Scan for the cell matching the given text and deliver its [X, Y] coordinate at center. 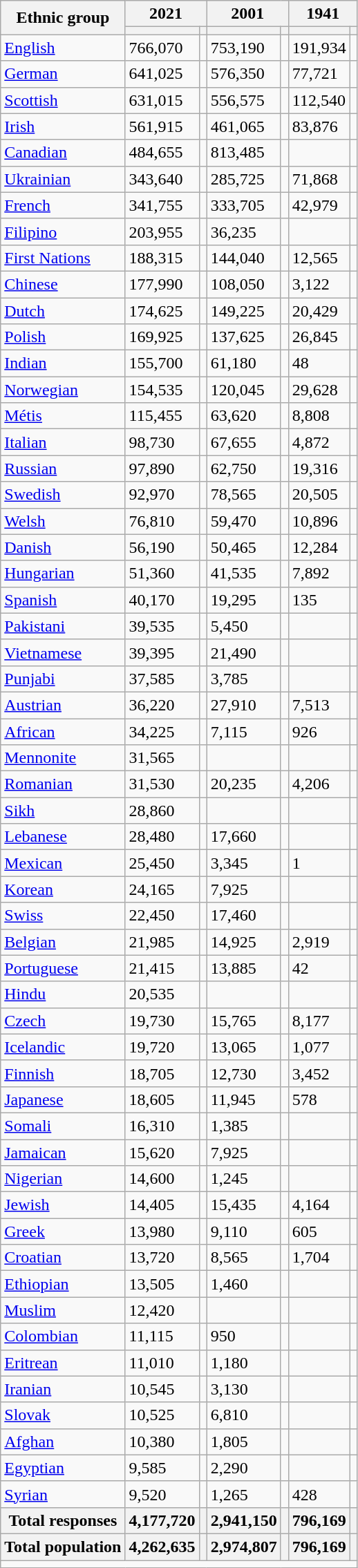
2001 [247, 14]
112,540 [319, 100]
Romanian [63, 784]
Danish [63, 547]
174,625 [162, 310]
36,235 [243, 232]
19,730 [162, 1021]
61,180 [243, 363]
950 [243, 1336]
Hungarian [63, 574]
Spanish [63, 600]
Welsh [63, 521]
135 [319, 600]
188,315 [162, 258]
18,705 [162, 1073]
1,077 [319, 1047]
Czech [63, 1021]
Ukrainian [63, 179]
Swiss [63, 916]
Korean [63, 889]
Filipino [63, 232]
2,290 [243, 1468]
98,730 [162, 442]
19,316 [319, 469]
48 [319, 363]
56,190 [162, 547]
Somali [63, 1126]
10,380 [162, 1442]
22,450 [162, 916]
20,505 [319, 495]
9,110 [243, 1231]
4,872 [319, 442]
African [63, 732]
Colombian [63, 1336]
144,040 [243, 258]
1,704 [319, 1258]
19,295 [243, 600]
7,513 [319, 705]
341,755 [162, 205]
484,655 [162, 153]
4,206 [319, 784]
13,980 [162, 1231]
97,890 [162, 469]
Pakistani [63, 626]
2,974,807 [243, 1547]
177,990 [162, 284]
31,530 [162, 784]
24,165 [162, 889]
78,565 [243, 495]
1941 [323, 14]
26,845 [319, 337]
16,310 [162, 1126]
115,455 [162, 416]
4,177,720 [162, 1520]
13,065 [243, 1047]
6,810 [243, 1415]
11,945 [243, 1099]
343,640 [162, 179]
Indian [63, 363]
4,164 [319, 1205]
12,420 [162, 1310]
English [63, 48]
42,979 [319, 205]
76,810 [162, 521]
20,429 [319, 310]
12,284 [319, 547]
137,625 [243, 337]
428 [319, 1494]
Swedish [63, 495]
Syrian [63, 1494]
25,450 [162, 863]
18,605 [162, 1099]
28,480 [162, 837]
1,245 [243, 1179]
15,620 [162, 1152]
37,585 [162, 679]
Mexican [63, 863]
50,465 [243, 547]
27,910 [243, 705]
67,655 [243, 442]
Dutch [63, 310]
1,460 [243, 1284]
926 [319, 732]
Lebanese [63, 837]
7,892 [319, 574]
Métis [63, 416]
83,876 [319, 126]
169,925 [162, 337]
Austrian [63, 705]
Slovak [63, 1415]
9,585 [162, 1468]
1,385 [243, 1126]
203,955 [162, 232]
Punjabi [63, 679]
Egyptian [63, 1468]
Belgian [63, 942]
Jamaican [63, 1152]
12,730 [243, 1073]
71,868 [319, 179]
41,535 [243, 574]
9,520 [162, 1494]
108,050 [243, 284]
578 [319, 1099]
576,350 [243, 74]
20,535 [162, 994]
Chinese [63, 284]
15,435 [243, 1205]
10,525 [162, 1415]
13,885 [243, 968]
3,345 [243, 863]
39,395 [162, 652]
8,565 [243, 1258]
40,170 [162, 600]
39,535 [162, 626]
561,915 [162, 126]
Mennonite [63, 758]
13,720 [162, 1258]
10,545 [162, 1389]
Russian [63, 469]
Muslim [63, 1310]
Greek [63, 1231]
17,460 [243, 916]
Eritrean [63, 1363]
3,452 [319, 1073]
3,130 [243, 1389]
Scottish [63, 100]
42 [319, 968]
1,265 [243, 1494]
Canadian [63, 153]
Sikh [63, 811]
1,180 [243, 1363]
155,700 [162, 363]
3,785 [243, 679]
Ethnic group [63, 18]
Norwegian [63, 390]
11,115 [162, 1336]
Croatian [63, 1258]
63,620 [243, 416]
21,490 [243, 652]
Total responses [63, 1520]
Total population [63, 1547]
14,405 [162, 1205]
1,805 [243, 1442]
92,970 [162, 495]
7,115 [243, 732]
641,025 [162, 74]
Hindu [63, 994]
Finnish [63, 1073]
13,505 [162, 1284]
German [63, 74]
77,721 [319, 74]
120,045 [243, 390]
8,177 [319, 1021]
36,220 [162, 705]
556,575 [243, 100]
3,122 [319, 284]
French [63, 205]
2021 [166, 14]
Nigerian [63, 1179]
753,190 [243, 48]
14,925 [243, 942]
Iranian [63, 1389]
2,919 [319, 942]
Jewish [63, 1205]
28,860 [162, 811]
Afghan [63, 1442]
154,535 [162, 390]
Ethiopian [63, 1284]
2,941,150 [243, 1520]
605 [319, 1231]
12,565 [319, 258]
10,896 [319, 521]
62,750 [243, 469]
Icelandic [63, 1047]
Portuguese [63, 968]
766,070 [162, 48]
461,065 [243, 126]
631,015 [162, 100]
15,765 [243, 1021]
59,470 [243, 521]
Polish [63, 337]
191,934 [319, 48]
14,600 [162, 1179]
11,010 [162, 1363]
Japanese [63, 1099]
285,725 [243, 179]
31,565 [162, 758]
51,360 [162, 574]
813,485 [243, 153]
1 [319, 863]
34,225 [162, 732]
333,705 [243, 205]
20,235 [243, 784]
5,450 [243, 626]
Irish [63, 126]
Italian [63, 442]
21,415 [162, 968]
Vietnamese [63, 652]
17,660 [243, 837]
8,808 [319, 416]
First Nations [63, 258]
19,720 [162, 1047]
29,628 [319, 390]
21,985 [162, 942]
149,225 [243, 310]
4,262,635 [162, 1547]
